For the text-containing cell, return its midpoint in [x, y] coordinate format. 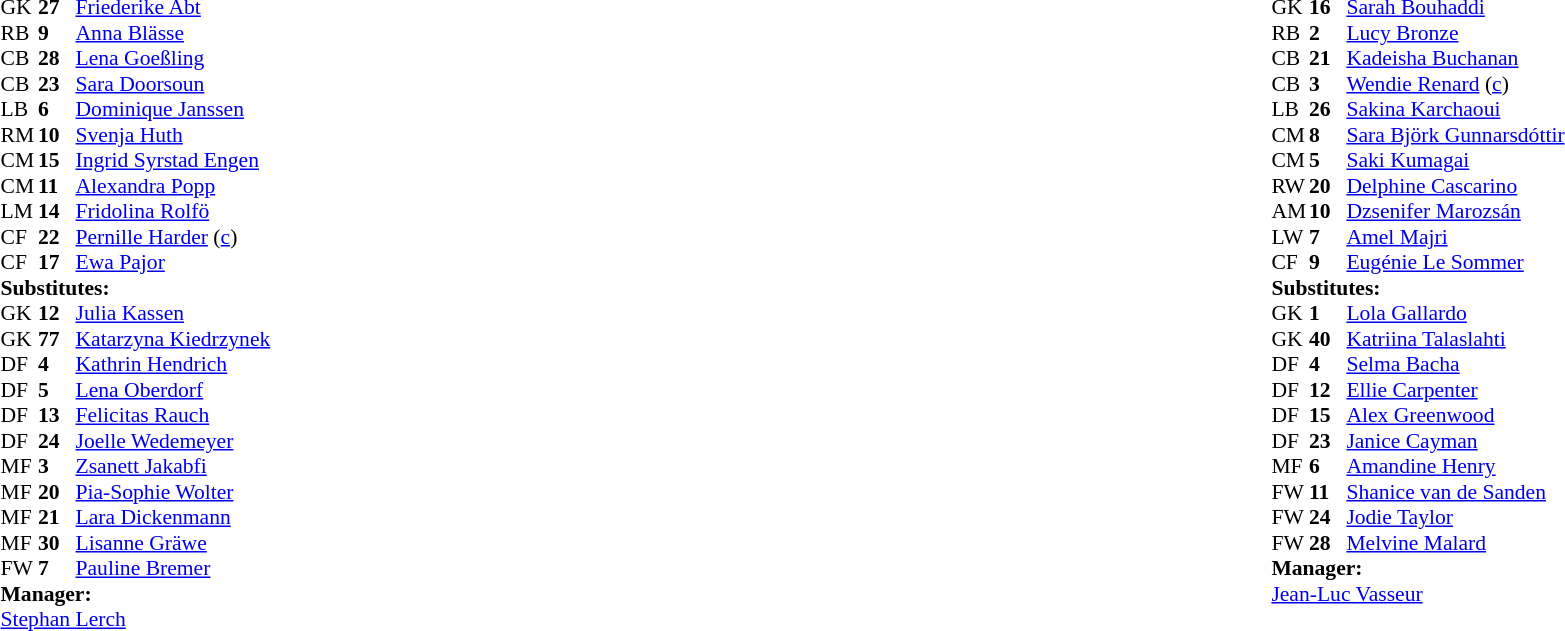
LM [19, 211]
Pernille Harder (c) [174, 237]
Amandine Henry [1455, 467]
Dzsenifer Marozsán [1455, 211]
1 [1328, 313]
Selma Bacha [1455, 365]
Alexandra Popp [174, 186]
Katarzyna Kiedrzynek [174, 339]
Joelle Wedemeyer [174, 441]
Zsanett Jakabfi [174, 467]
14 [57, 211]
Wendie Renard (c) [1455, 84]
Svenja Huth [174, 135]
Janice Cayman [1455, 441]
Lucy Bronze [1455, 33]
Lisanne Gräwe [174, 543]
LW [1290, 237]
Lena Oberdorf [174, 390]
Jean-Luc Vasseur [1418, 594]
Delphine Cascarino [1455, 186]
77 [57, 339]
AM [1290, 211]
Shanice van de Sanden [1455, 492]
Sara Doorsoun [174, 84]
Katriina Talaslahti [1455, 339]
30 [57, 543]
Ewa Pajor [174, 263]
Saki Kumagai [1455, 161]
Pauline Bremer [174, 569]
Ingrid Syrstad Engen [174, 161]
Pia-Sophie Wolter [174, 492]
40 [1328, 339]
Felicitas Rauch [174, 415]
Dominique Janssen [174, 109]
17 [57, 263]
Melvine Malard [1455, 543]
RM [19, 135]
Alex Greenwood [1455, 415]
8 [1328, 135]
26 [1328, 109]
Fridolina Rolfö [174, 211]
22 [57, 237]
Kathrin Hendrich [174, 365]
Julia Kassen [174, 313]
Sakina Karchaoui [1455, 109]
RW [1290, 186]
Kadeisha Buchanan [1455, 59]
Ellie Carpenter [1455, 390]
Lola Gallardo [1455, 313]
Eugénie Le Sommer [1455, 263]
Anna Blässe [174, 33]
13 [57, 415]
Amel Majri [1455, 237]
Jodie Taylor [1455, 517]
Lena Goeßling [174, 59]
Sara Björk Gunnarsdóttir [1455, 135]
2 [1328, 33]
Lara Dickenmann [174, 517]
